Provide the (x, y) coordinate of the cell's center where the given text is located.  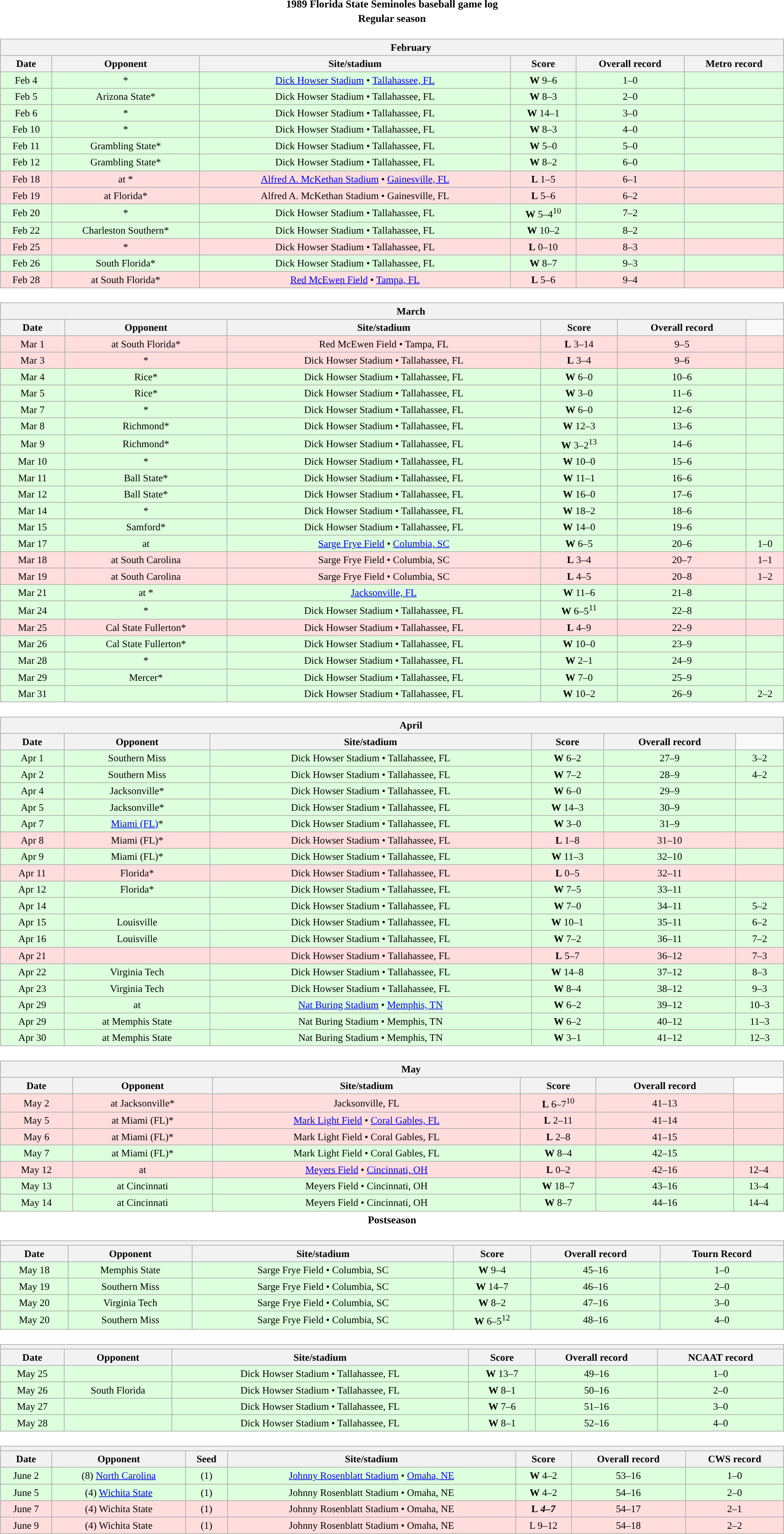
W 7–6 (502, 1407)
13–4 (759, 1186)
23–9 (682, 644)
14–4 (759, 1203)
June 5 (26, 1492)
Mar 25 (32, 628)
1–1 (765, 560)
54–18 (628, 1525)
W 18–7 (558, 1186)
37–12 (669, 972)
46–16 (595, 1286)
Apr 4 (32, 791)
Mar 11 (32, 478)
at Jacksonville* (143, 1103)
Mar 7 (32, 410)
Mar 29 (32, 677)
May 12 (37, 1170)
Apr 23 (32, 988)
L 1–5 (543, 179)
3–2 (759, 758)
30–9 (669, 807)
Mar 3 (32, 361)
10–3 (759, 1005)
W 13–7 (502, 1374)
Mar 12 (32, 494)
Feb 11 (26, 146)
L 0–10 (543, 247)
W 3–213 (579, 444)
41–12 (669, 1037)
Mar 8 (32, 426)
L 4–5 (579, 576)
36–12 (669, 955)
May 2 (37, 1103)
22–9 (682, 628)
L 4–7 (543, 1509)
19–6 (682, 527)
Mar 4 (32, 377)
L 0–5 (567, 873)
12–6 (682, 410)
54–16 (628, 1492)
20–7 (682, 560)
W 7–5 (567, 890)
W 11–1 (579, 478)
12–3 (759, 1037)
41–13 (665, 1103)
Apr 7 (32, 824)
W 5–410 (543, 213)
40–12 (669, 1021)
Feb 28 (26, 280)
45–16 (595, 1270)
13–6 (682, 426)
6–1 (630, 179)
Apr 11 (32, 873)
35–11 (669, 922)
Feb 12 (26, 162)
May 18 (34, 1270)
33–11 (669, 890)
Mar 1 (32, 344)
32–11 (669, 873)
41–14 (665, 1121)
17–6 (682, 494)
15–6 (682, 461)
21–8 (682, 593)
54–17 (628, 1509)
Mar 18 (32, 560)
44–16 (665, 1203)
L 1–8 (567, 840)
Seed (206, 1459)
Apr 2 (32, 774)
Apr 15 (32, 922)
Apr 22 (32, 972)
36–11 (669, 939)
W 11–6 (579, 593)
Mar 21 (32, 593)
Metro record (734, 64)
W 5–0 (543, 146)
W 9–6 (543, 80)
March (392, 311)
Mar 19 (32, 576)
Apr 1 (32, 758)
20–6 (682, 543)
Apr 30 (32, 1037)
Feb 4 (26, 80)
at Florida* (126, 196)
L 2–8 (558, 1137)
Feb 22 (26, 230)
Apr 12 (32, 890)
South Florida (118, 1390)
May 28 (32, 1423)
Mar 10 (32, 461)
June 7 (26, 1509)
24–9 (682, 661)
4–2 (759, 774)
Mar 15 (32, 527)
May 6 (37, 1137)
L 6–710 (558, 1103)
Tourn Record (722, 1254)
W 3–1 (567, 1037)
41–15 (665, 1137)
W 2–1 (579, 661)
5–0 (630, 146)
May 13 (37, 1186)
Feb 26 (26, 263)
Arizona State* (126, 97)
Feb 25 (26, 247)
Feb 18 (26, 179)
Mar 31 (32, 693)
9–6 (682, 361)
Feb 20 (26, 213)
12–4 (759, 1170)
14–6 (682, 444)
31–9 (669, 824)
1–2 (765, 576)
May 19 (34, 1286)
W 14–0 (579, 527)
Apr 14 (32, 906)
10–6 (682, 377)
Samford* (146, 527)
Memphis State (130, 1270)
Apr 5 (32, 807)
28–9 (669, 774)
(8) North Carolina (119, 1476)
May 5 (37, 1121)
Apr 16 (32, 939)
May 26 (32, 1390)
18–6 (682, 511)
W 14–7 (492, 1286)
Mar 24 (32, 610)
L 0–2 (558, 1170)
Mar 26 (32, 644)
April (392, 725)
49–16 (597, 1374)
Apr 21 (32, 955)
W 11–3 (567, 857)
2–1 (735, 1509)
50–16 (597, 1390)
6–0 (630, 162)
38–12 (669, 988)
29–9 (669, 791)
May 14 (37, 1203)
9–5 (682, 344)
W 6–512 (492, 1320)
51–16 (597, 1407)
W 18–2 (579, 511)
W 6–511 (579, 610)
L 5–7 (567, 955)
Apr 9 (32, 857)
11–3 (759, 1021)
Feb 19 (26, 196)
May 7 (37, 1153)
53–16 (628, 1476)
5–2 (759, 906)
42–15 (665, 1153)
26–9 (682, 693)
May 27 (32, 1407)
W 16–0 (579, 494)
8–2 (630, 230)
South Florida* (126, 263)
Feb 5 (26, 97)
Apr 8 (32, 840)
48–16 (595, 1320)
52–16 (597, 1423)
L 2–11 (558, 1121)
47–16 (595, 1303)
Feb 6 (26, 113)
Mercer* (146, 677)
42–16 (665, 1170)
Mar 17 (32, 543)
Mar 28 (32, 661)
W 14–1 (543, 113)
11–6 (682, 393)
Charleston Southern* (126, 230)
June 2 (26, 1476)
Mar 5 (32, 393)
L 4–9 (579, 628)
34–11 (669, 906)
W 14–8 (567, 972)
June 9 (26, 1525)
7–3 (759, 955)
22–8 (682, 610)
W 12–3 (579, 426)
43–16 (665, 1186)
Feb 10 (26, 130)
W 6–5 (579, 543)
L 3–14 (579, 344)
27–9 (669, 758)
9–4 (630, 280)
NCAAT record (721, 1357)
W 9–4 (492, 1270)
Mar 14 (32, 511)
W 14–3 (567, 807)
39–12 (669, 1005)
May 25 (32, 1374)
32–10 (669, 857)
CWS record (735, 1459)
W 10–1 (567, 922)
February (392, 47)
L 9–12 (543, 1525)
May (392, 1069)
25–9 (682, 677)
Mar 9 (32, 444)
20–8 (682, 576)
16–6 (682, 478)
31–10 (669, 840)
